Extract the [X, Y] coordinate from the center of the cell holding the provided text.  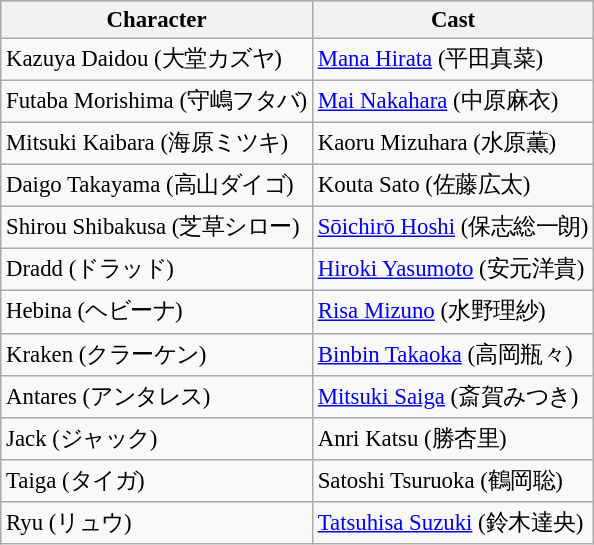
Kouta Sato (佐藤広太) [452, 186]
Mitsuki Saiga (斎賀みつき) [452, 396]
Risa Mizuno (水野理紗) [452, 312]
Mai Nakahara (中原麻衣) [452, 101]
Anri Katsu (勝杏里) [452, 438]
Mana Hirata (平田真菜) [452, 59]
Character [157, 20]
Hiroki Yasumoto (安元洋貴) [452, 270]
Cast [452, 20]
Futaba Morishima (守嶋フタバ) [157, 101]
Kazuya Daidou (大堂カズヤ) [157, 59]
Binbin Takaoka (高岡瓶々) [452, 354]
Tatsuhisa Suzuki (鈴木達央) [452, 522]
Mitsuki Kaibara (海原ミツキ) [157, 144]
Kraken (クラーケン) [157, 354]
Kaoru Mizuhara (水原薫) [452, 144]
Sōichirō Hoshi (保志総一朗) [452, 228]
Hebina (ヘビーナ) [157, 312]
Antares (アンタレス) [157, 396]
Jack (ジャック) [157, 438]
Shirou Shibakusa (芝草シロー) [157, 228]
Daigo Takayama (高山ダイゴ) [157, 186]
Dradd (ドラッド) [157, 270]
Ryu (リュウ) [157, 522]
Satoshi Tsuruoka (鶴岡聡) [452, 480]
Taiga (タイガ) [157, 480]
